Determine the (x, y) coordinate at the center of the cell enclosing the given text.  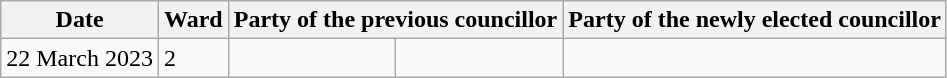
Party of the previous councillor (396, 20)
Party of the newly elected councillor (755, 20)
Ward (193, 20)
Date (80, 20)
22 March 2023 (80, 58)
2 (193, 58)
